For the text-containing cell, return its midpoint in [X, Y] coordinate format. 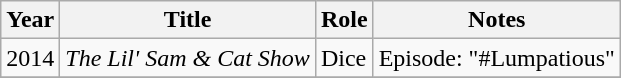
2014 [30, 58]
Year [30, 20]
Dice [344, 58]
Role [344, 20]
Title [188, 20]
Notes [496, 20]
The Lil' Sam & Cat Show [188, 58]
Episode: "#Lumpatious" [496, 58]
